Determine the [X, Y] coordinate at the center of the cell enclosing the given text.  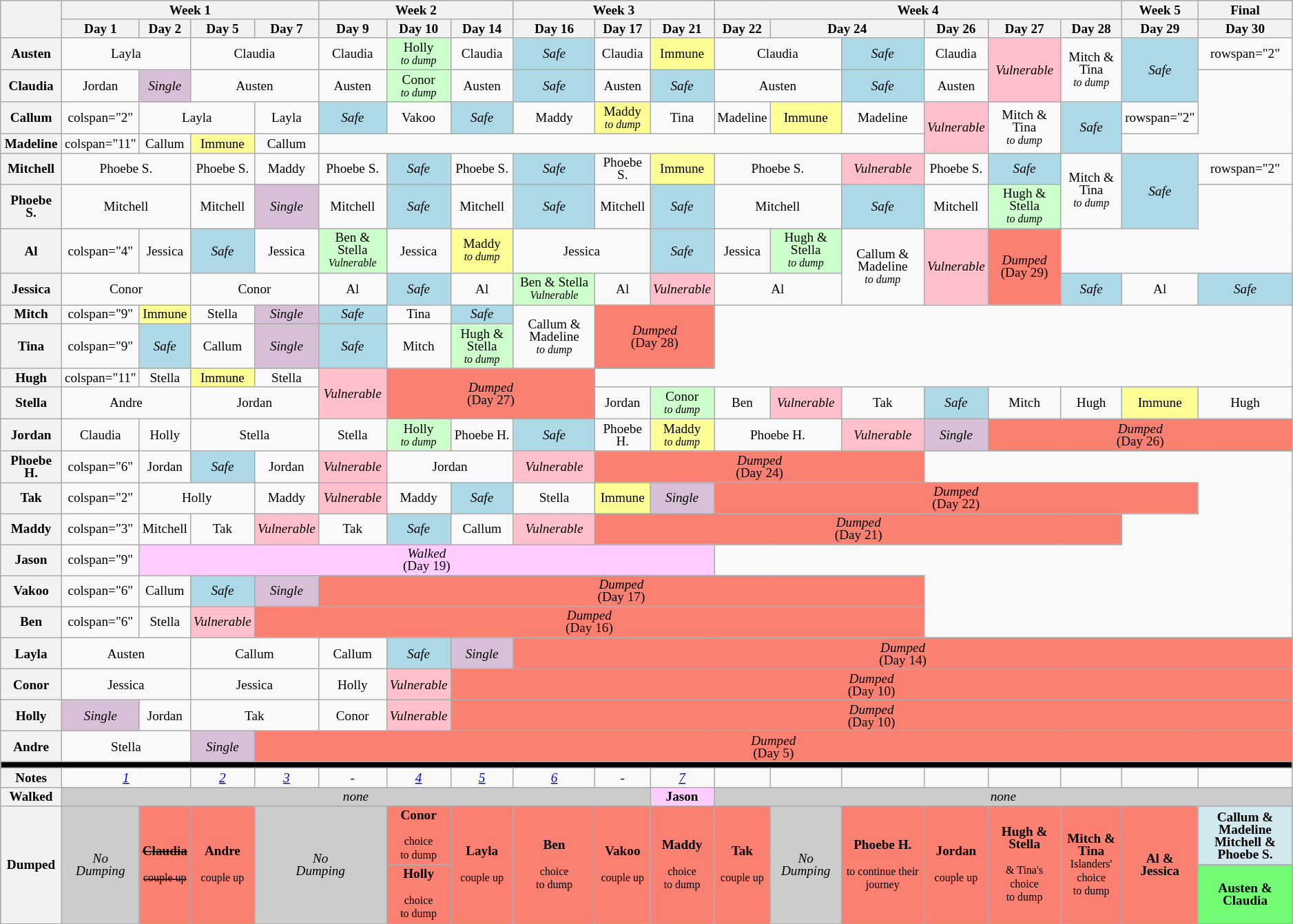
3 [287, 778]
Vakoocouple up [623, 865]
Dumped(Day 22) [956, 497]
Dumped [32, 865]
Al & Jessica [1160, 865]
Day 17 [623, 29]
Phoebe H.to continue their journey [882, 865]
Day 16 [554, 29]
Claudiacouple up [165, 865]
Week 2 [416, 10]
Takcouple up [743, 865]
Dumped(Day 14) [902, 653]
Week 3 [613, 10]
Dumped(Day 29) [1024, 267]
Callum & MadelineMitchell & Phoebe S. [1245, 835]
Dumped(Day 17) [621, 591]
Andrecouple up [222, 865]
Hollychoiceto dump [419, 894]
Day 22 [743, 29]
Benchoiceto dump [554, 865]
Day 27 [1024, 29]
Dumped(Day 21) [858, 529]
Conorchoiceto dump [419, 835]
Day 10 [419, 29]
Week 4 [918, 10]
Day 5 [222, 29]
Week 1 [190, 10]
Day 21 [682, 29]
Day 26 [956, 29]
Day 1 [101, 29]
Dumped(Day 16) [589, 622]
Day 28 [1091, 29]
Hugh & Stella& Tina'schoiceto dump [1024, 865]
Day 29 [1160, 29]
Final [1245, 10]
1 [125, 778]
Maddychoiceto dump [682, 865]
7 [682, 778]
Walked(Day 19) [426, 560]
colspan="3" [101, 529]
6 [554, 778]
Day 9 [353, 29]
Notes [32, 778]
Dumped(Day 26) [1140, 435]
Dumped(Day 5) [773, 746]
Jordancouple up [956, 865]
Mitch & TinaIslanders'choiceto dump [1091, 865]
Dumped(Day 28) [654, 337]
5 [482, 778]
Day 2 [165, 29]
2 [222, 778]
Laylacouple up [482, 865]
Austen & Claudia [1245, 894]
colspan="4" [101, 251]
Day 7 [287, 29]
4 [419, 778]
Day 14 [482, 29]
Dumped(Day 27) [490, 394]
Dumped(Day 24) [759, 467]
Week 5 [1160, 10]
Day 30 [1245, 29]
Walked [32, 796]
Day 24 [847, 29]
